Extract the (X, Y) coordinate from the center of the cell holding the provided text.  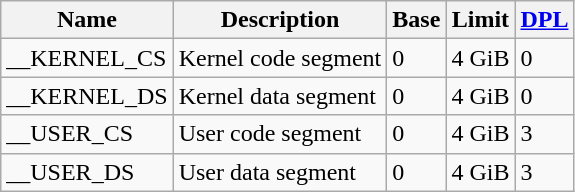
__USER_DS (87, 172)
__KERNEL_DS (87, 96)
Limit (480, 20)
Name (87, 20)
DPL (544, 20)
__KERNEL_CS (87, 58)
Kernel code segment (280, 58)
Base (416, 20)
Description (280, 20)
User code segment (280, 134)
Kernel data segment (280, 96)
__USER_CS (87, 134)
User data segment (280, 172)
